Output the [x, y] coordinate of the center of the cell containing the given text.  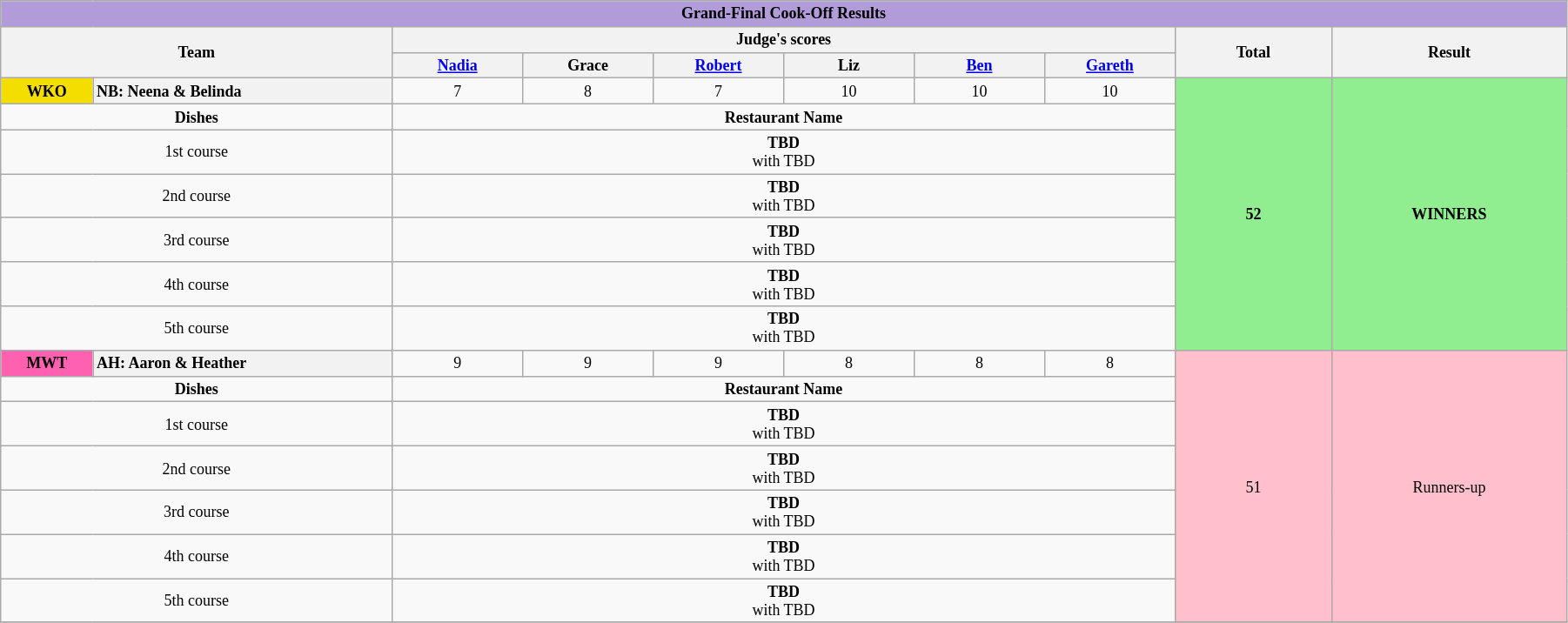
Liz [849, 65]
Total [1253, 52]
WINNERS [1449, 214]
AH: Aaron & Heather [243, 363]
Team [197, 52]
Grand-Final Cook-Off Results [784, 14]
Robert [719, 65]
Judge's scores [784, 39]
Ben [979, 65]
NB: Neena & Belinda [243, 91]
Gareth [1109, 65]
52 [1253, 214]
51 [1253, 486]
Grace [588, 65]
Runners-up [1449, 486]
WKO [47, 91]
Result [1449, 52]
MWT [47, 363]
Nadia [458, 65]
